Return [x, y] of the center of cell containing provided text 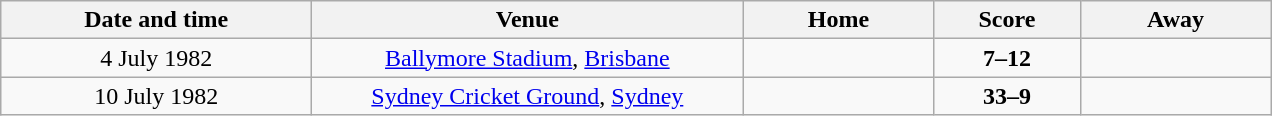
Ballymore Stadium, Brisbane [528, 58]
33–9 [1007, 96]
4 July 1982 [156, 58]
Away [1176, 20]
Score [1007, 20]
7–12 [1007, 58]
Sydney Cricket Ground, Sydney [528, 96]
Home [838, 20]
Venue [528, 20]
10 July 1982 [156, 96]
Date and time [156, 20]
